Find where the given text appears and provide that cell's center as (X, Y) coordinate. 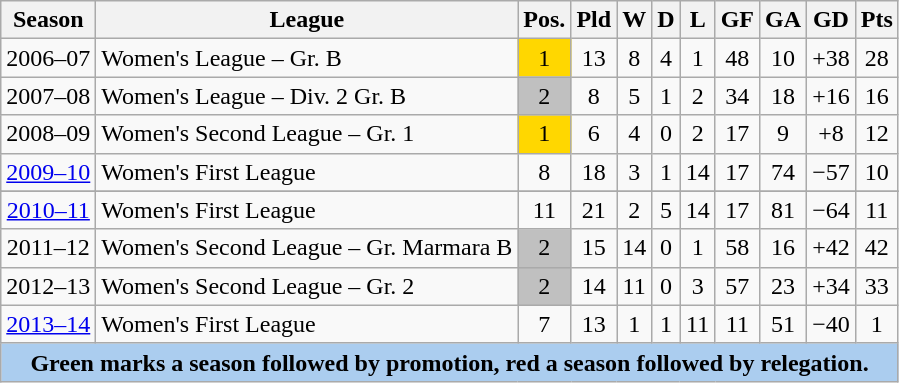
GD (832, 20)
Women's Second League – Gr. Marmara B (307, 248)
6 (594, 134)
−64 (832, 210)
23 (784, 286)
48 (737, 58)
2008–09 (48, 134)
15 (594, 248)
−57 (832, 172)
GF (737, 20)
2013–14 (48, 324)
81 (784, 210)
Women's Second League – Gr. 2 (307, 286)
Pld (594, 20)
33 (876, 286)
Women's Second League – Gr. 1 (307, 134)
Women's League – Gr. B (307, 58)
12 (876, 134)
2012–13 (48, 286)
9 (784, 134)
2011–12 (48, 248)
Women's League – Div. 2 Gr. B (307, 96)
+42 (832, 248)
Green marks a season followed by promotion, red a season followed by relegation. (450, 362)
58 (737, 248)
Pts (876, 20)
21 (594, 210)
+34 (832, 286)
74 (784, 172)
L (698, 20)
D (666, 20)
42 (876, 248)
League (307, 20)
2006–07 (48, 58)
2010–11 (48, 210)
28 (876, 58)
2007–08 (48, 96)
+16 (832, 96)
W (634, 20)
+38 (832, 58)
+8 (832, 134)
Season (48, 20)
34 (737, 96)
51 (784, 324)
−40 (832, 324)
7 (544, 324)
2009–10 (48, 172)
57 (737, 286)
GA (784, 20)
Pos. (544, 20)
